Return (x, y) of the center of cell containing provided text 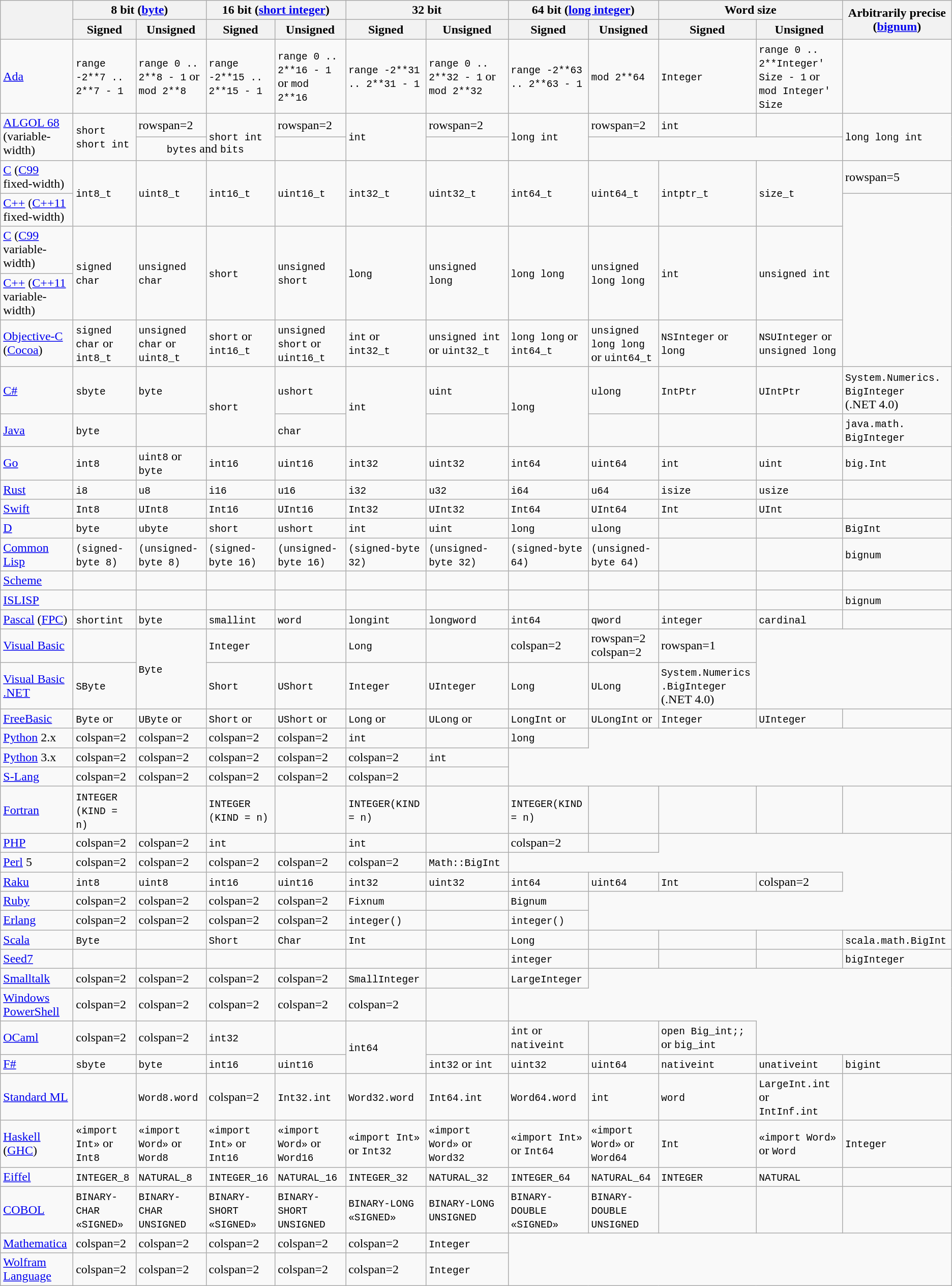
uint64_t (623, 193)
Eiffel (37, 1177)
PHP (37, 843)
Fortran (37, 810)
NSInteger or long (707, 343)
UByte or (171, 719)
bigint (897, 1064)
(signed-byte 16) (241, 554)
int64_t (548, 193)
bigInteger (897, 959)
UInt64 (623, 509)
«import Word» or Word8 (171, 1144)
LongInt or (548, 719)
64 bit (long integer) (583, 10)
ISLISP (37, 600)
«import Word» or Word32 (467, 1144)
scala.math.BigInt (897, 940)
usize (799, 490)
UShort (310, 685)
INTEGER_64 (548, 1177)
ubyte (171, 528)
signed char (105, 273)
Visual Basic (37, 646)
INTEGER_8 (105, 1177)
Erlang (37, 920)
Int16 (241, 509)
big.Int (897, 463)
smallint (241, 619)
unsigned int or uint32_t (467, 343)
size_t (799, 193)
(unsigned-byte 8) (171, 554)
rowspan=5 (897, 177)
unsigned long long (623, 273)
IntPtr (707, 390)
16 bit (short integer) (276, 10)
Int64.int (467, 1097)
i32 (386, 490)
8 bit (byte) (139, 10)
Byte or (105, 719)
Rust (37, 490)
BINARY-DOUBLE UNSIGNED (623, 1210)
u8 (171, 490)
isize (707, 490)
Long or (386, 719)
range -2**63 .. 2**63 - 1 (548, 76)
Int8 (105, 509)
range -2**31 .. 2**31 - 1 (386, 76)
FreeBasic (37, 719)
C++ (C++11 variable-width) (37, 296)
rowspan=1 (707, 646)
ULong or (467, 719)
longword (467, 619)
u16 (310, 490)
uint8 (171, 881)
int16_t (241, 193)
NATURAL_8 (171, 1177)
(signed-byte 64) (548, 554)
Fixnum (386, 901)
Raku (37, 881)
BINARY-SHORT «SIGNED» (241, 1210)
S-Lang (37, 776)
«import Word» or Word64 (623, 1144)
NATURAL_16 (310, 1177)
range -2**15 .. 2**15 - 1 (241, 76)
INTEGER (707, 1177)
Pascal (FPC) (37, 619)
D (37, 528)
(signed-byte 8) (105, 554)
ULong (623, 685)
Visual Basic .NET (37, 685)
unsigned char or uint8_t (171, 343)
BINARY-SHORT UNSIGNED (310, 1210)
Seed7 (37, 959)
ALGOL 68 (variable-width) (37, 137)
(unsigned-byte 64) (623, 554)
long long (548, 273)
INTEGER_32 (386, 1177)
32 bit (427, 10)
int32 or int (467, 1064)
INTEGER_16 (241, 1177)
longint (386, 619)
C++ (C++11 fixed-width) (37, 210)
C (C99 variable-width) (37, 250)
uint16_t (310, 193)
range -2**7 .. 2**7 - 1 (105, 76)
Swift (37, 509)
Windows PowerShell (37, 1005)
BINARY-CHAR «SIGNED» (105, 1210)
range 0 .. 2**16 - 1 or mod 2**16 (310, 76)
UInt8 (171, 509)
unsigned long (467, 273)
i64 (548, 490)
unsigned short (310, 273)
LargeInt.int orIntInf.int (799, 1097)
«import Word» or Word (799, 1144)
u64 (623, 490)
NATURAL_32 (467, 1177)
NSUInteger or unsigned long (799, 343)
C# (37, 390)
«import Word» or Word16 (310, 1144)
C (C99 fixed-width) (37, 177)
unsigned char (171, 273)
Word8.word (171, 1097)
int or int32_t (386, 343)
short or int16_t (241, 343)
Haskell (GHC) (37, 1144)
«import Int» or Int16 (241, 1144)
ULongInt or (623, 719)
Scheme (37, 581)
range 0 .. 2**8 - 1 or mod 2**8 (171, 76)
int32_t (386, 193)
SmallInteger (386, 978)
range 0 .. 2**Integer'Size - 1 or mod Integer'Size (799, 76)
NATURAL (799, 1177)
BINARY-LONG UNSIGNED (467, 1210)
UIntPtr (799, 390)
«import Int» or Int8 (105, 1144)
Word64.word (548, 1097)
«import Int» or Int32 (386, 1144)
Smalltalk (37, 978)
cardinal (799, 619)
signed char or int8_t (105, 343)
uint8 or byte (171, 463)
Short or (241, 719)
Common Lisp (37, 554)
«import Int» or Int64 (548, 1144)
Ada (37, 76)
(unsigned-byte 16) (310, 554)
SByte (105, 685)
uint8_t (171, 193)
(signed-byte 32) (386, 554)
Standard ML (37, 1097)
Go (37, 463)
short int (241, 137)
Mathematica (37, 1243)
qword (623, 619)
i8 (105, 490)
unsigned long long or uint64_t (623, 343)
Arbitrarily precise (bignum) (897, 20)
Python 2.x (37, 738)
java.math.BigInteger (897, 430)
shortint (105, 619)
(unsigned-byte 32) (467, 554)
long int (548, 137)
UInt (799, 509)
Objective-C (Cocoa) (37, 343)
unsigned int (799, 273)
COBOL (37, 1210)
nativeint (707, 1064)
i16 (241, 490)
LargeInteger (548, 978)
Int32 (386, 509)
u32 (467, 490)
Wolfram Language (37, 1269)
Char (310, 940)
BINARY-LONG «SIGNED» (386, 1210)
int or nativeint (548, 1037)
Java (37, 430)
UInt32 (467, 509)
unativeint (799, 1064)
BINARY-DOUBLE «SIGNED» (548, 1210)
Bignum (548, 901)
F# (37, 1064)
intptr_t (707, 193)
BigInt (897, 528)
bytes and bits (205, 148)
rowspan=2 colspan=2 (623, 646)
UInt16 (310, 509)
Int64 (548, 509)
range 0 .. 2**32 - 1 or mod 2**32 (467, 76)
long long or int64_t (548, 343)
Python 3.x (37, 757)
Ruby (37, 901)
uint32_t (467, 193)
Math::BigInt (467, 862)
Perl 5 (37, 862)
OCaml (37, 1037)
BINARY-CHAR UNSIGNED (171, 1210)
mod 2**64 (623, 76)
Scala (37, 940)
short short int (105, 137)
unsigned short or uint16_t (310, 343)
open Big_int;; or big_int (707, 1037)
UShort or (310, 719)
int8_t (105, 193)
Word size (751, 10)
long long int (897, 137)
char (310, 430)
Word32.word (386, 1097)
Int32.int (310, 1097)
NATURAL_64 (623, 1177)
